Return the [x, y] coordinate for the center point of the cell that contains the specified text.  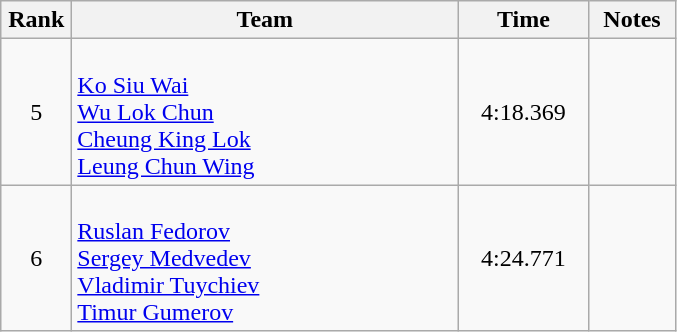
Rank [36, 20]
4:24.771 [524, 258]
Ruslan FedorovSergey MedvedevVladimir TuychievTimur Gumerov [265, 258]
6 [36, 258]
5 [36, 112]
Time [524, 20]
Notes [632, 20]
Ko Siu WaiWu Lok ChunCheung King LokLeung Chun Wing [265, 112]
4:18.369 [524, 112]
Team [265, 20]
